Capture the cell that displays the provided text and extract its (X, Y) central coordinate. 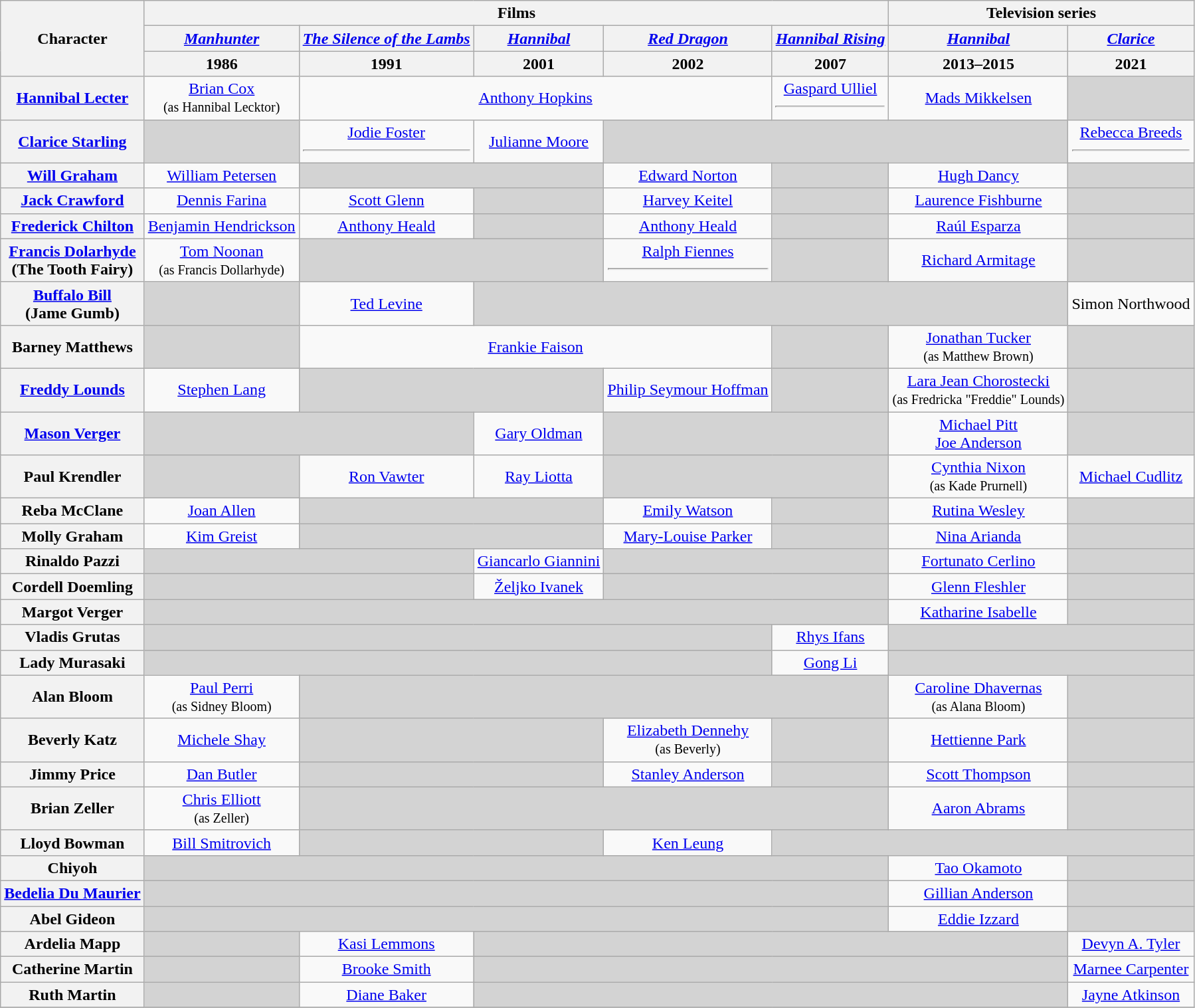
Mary-Louise Parker (688, 536)
Rutina Wesley (978, 511)
Emily Watson (688, 511)
Ruth Martin (72, 995)
Michele Shay (222, 740)
Brooke Smith (387, 969)
Eddie Izzard (978, 919)
Hannibal Lecter (72, 98)
Harvey Keitel (688, 201)
2013–2015 (978, 64)
Brian Cox (as Hannibal Lecktor) (222, 98)
Richard Armitage (978, 260)
Clarice Starling (72, 141)
Edward Norton (688, 175)
2001 (539, 64)
Ted Levine (387, 303)
Buffalo Bill(Jame Gumb) (72, 303)
Scott Thompson (978, 774)
Katharine Isabelle (978, 612)
The Silence of the Lambs (387, 39)
Rebecca Breeds (1131, 141)
Jodie Foster (387, 141)
Margot Verger (72, 612)
Alan Bloom (72, 696)
Films (517, 13)
Scott Glenn (387, 201)
Ken Leung (688, 843)
Željko Ivanek (539, 587)
Caroline Dhavernas (as Alana Bloom) (978, 696)
Character (72, 39)
William Petersen (222, 175)
Mason Verger (72, 433)
Bill Smitrovich (222, 843)
Kim Greist (222, 536)
Rhys Ifans (830, 637)
1986 (222, 64)
Diane Baker (387, 995)
Abel Gideon (72, 919)
Jimmy Price (72, 774)
Manhunter (222, 39)
Gong Li (830, 662)
Laurence Fishburne (978, 201)
Paul Krendler (72, 477)
Dan Butler (222, 774)
Julianne Moore (539, 141)
Jayne Atkinson (1131, 995)
2021 (1131, 64)
Hugh Dancy (978, 175)
Ardelia Mapp (72, 944)
Lady Murasaki (72, 662)
Molly Graham (72, 536)
Devyn A. Tyler (1131, 944)
Jonathan Tucker (as Matthew Brown) (978, 347)
Mads Mikkelsen (978, 98)
Ray Liotta (539, 477)
Philip Seymour Hoffman (688, 389)
Giancarlo Giannini (539, 561)
1991 (387, 64)
Will Graham (72, 175)
Barney Matthews (72, 347)
Raúl Esparza (978, 226)
Jack Crawford (72, 201)
Vladis Grutas (72, 637)
Aaron Abrams (978, 808)
Freddy Lounds (72, 389)
Paul Perri (as Sidney Bloom) (222, 696)
Reba McClane (72, 511)
2002 (688, 64)
Hettienne Park (978, 740)
Fortunato Cerlino (978, 561)
Television series (1042, 13)
Dennis Farina (222, 201)
Nina Arianda (978, 536)
Gillian Anderson (978, 893)
Bedelia Du Maurier (72, 893)
Marnee Carpenter (1131, 969)
Lloyd Bowman (72, 843)
Gary Oldman (539, 433)
Rinaldo Pazzi (72, 561)
Catherine Martin (72, 969)
Stanley Anderson (688, 774)
Tao Okamoto (978, 868)
Gaspard Ulliel (830, 98)
Brian Zeller (72, 808)
Chris Elliott (as Zeller) (222, 808)
Red Dragon (688, 39)
2007 (830, 64)
Lara Jean Chorostecki (as Fredricka "Freddie" Lounds) (978, 389)
Ralph Fiennes (688, 260)
Cordell Doemling (72, 587)
Tom Noonan (as Francis Dollarhyde) (222, 260)
Hannibal Rising (830, 39)
Cynthia Nixon(as Kade Prurnell) (978, 477)
Francis Dolarhyde(The Tooth Fairy) (72, 260)
Glenn Fleshler (978, 587)
Frederick Chilton (72, 226)
Ron Vawter (387, 477)
Michael PittJoe Anderson (978, 433)
Benjamin Hendrickson (222, 226)
Frankie Faison (535, 347)
Simon Northwood (1131, 303)
Joan Allen (222, 511)
Anthony Hopkins (535, 98)
Chiyoh (72, 868)
Elizabeth Dennehy (as Beverly) (688, 740)
Clarice (1131, 39)
Kasi Lemmons (387, 944)
Stephen Lang (222, 389)
Michael Cudlitz (1131, 477)
Beverly Katz (72, 740)
